Detect which cell encompasses the target text, then output its [X, Y] center coordinate. 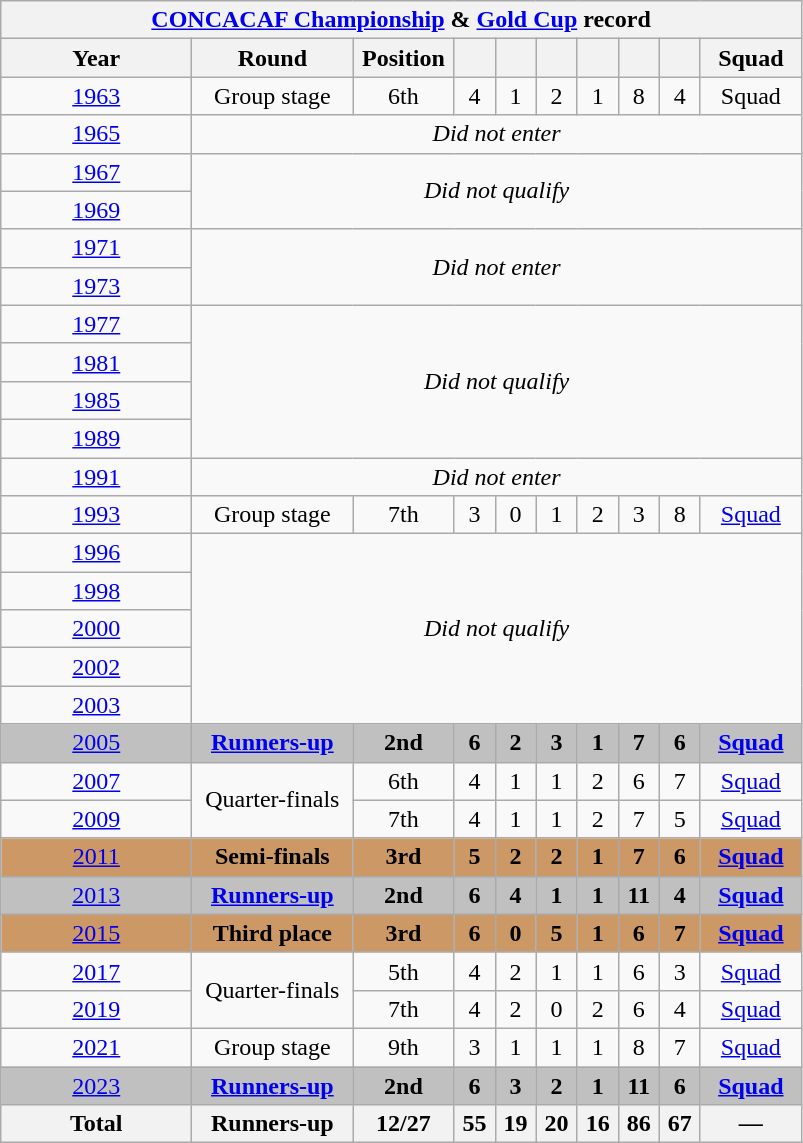
2015 [96, 933]
2013 [96, 895]
1996 [96, 553]
1971 [96, 248]
1973 [96, 286]
1985 [96, 400]
2011 [96, 857]
1977 [96, 324]
Third place [272, 933]
1965 [96, 134]
1969 [96, 210]
20 [556, 1124]
12/27 [404, 1124]
2007 [96, 781]
1967 [96, 172]
2023 [96, 1085]
2002 [96, 667]
1963 [96, 96]
86 [638, 1124]
16 [598, 1124]
67 [680, 1124]
1981 [96, 362]
— [750, 1124]
5th [404, 971]
CONCACAF Championship & Gold Cup record [402, 20]
2021 [96, 1047]
Semi-finals [272, 857]
1993 [96, 515]
Total [96, 1124]
Round [272, 58]
Position [404, 58]
2017 [96, 971]
2009 [96, 819]
Year [96, 58]
2000 [96, 629]
2003 [96, 705]
1991 [96, 477]
2019 [96, 1009]
55 [474, 1124]
19 [516, 1124]
1989 [96, 438]
1998 [96, 591]
9th [404, 1047]
2005 [96, 743]
